From the cell containing the given text, extract its center point as [X, Y] coordinate. 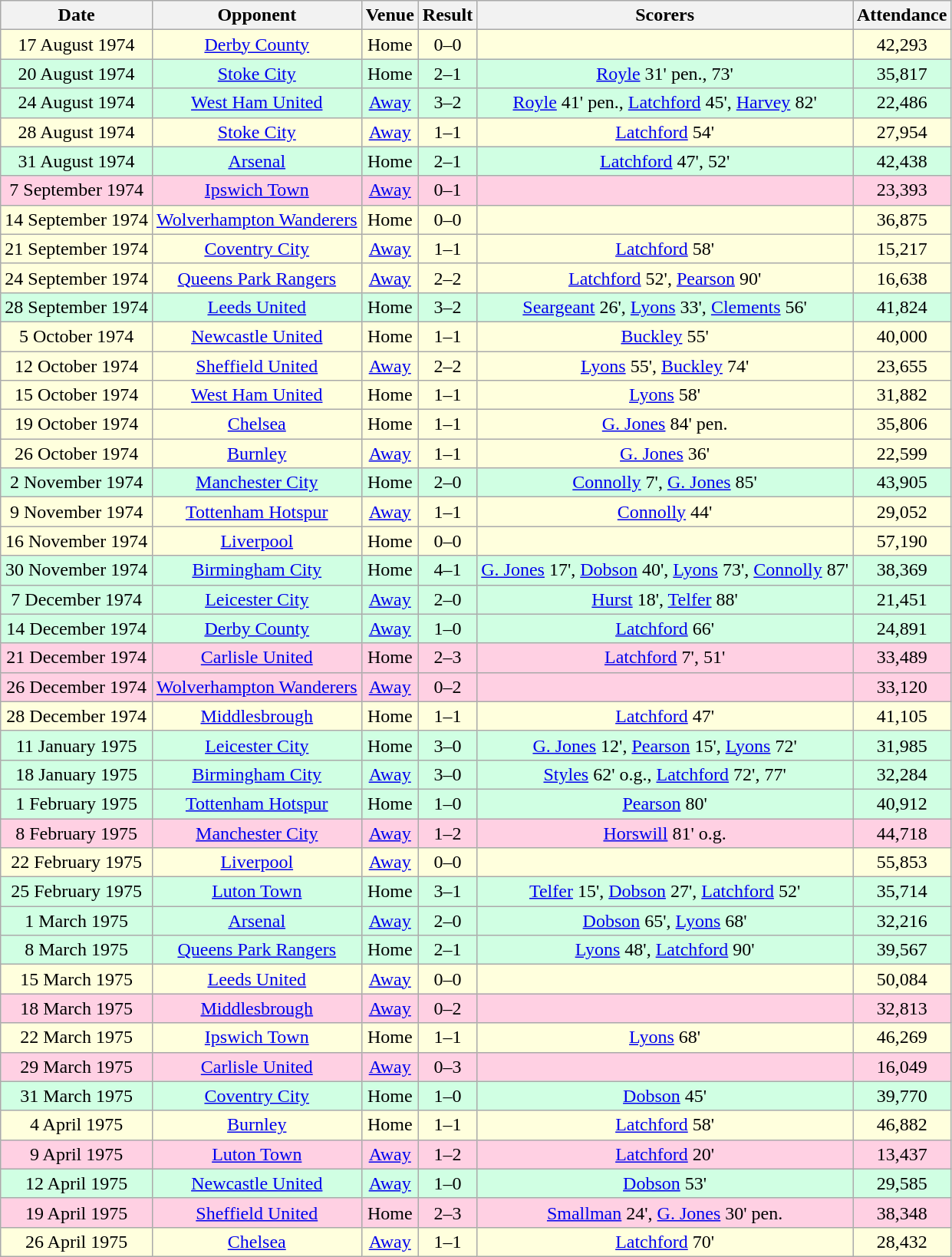
8 March 1975 [77, 950]
1 March 1975 [77, 921]
28 September 1974 [77, 307]
33,120 [902, 687]
1 February 1975 [77, 803]
24,891 [902, 628]
42,438 [902, 161]
40,912 [902, 803]
Latchford 54' [665, 132]
Lyons 58' [665, 395]
22,599 [902, 454]
4–1 [447, 570]
7 September 1974 [77, 190]
0–1 [447, 190]
21 September 1974 [77, 249]
57,190 [902, 541]
27,954 [902, 132]
55,853 [902, 863]
Hurst 18', Telfer 88' [665, 599]
32,216 [902, 921]
Connolly 7', G. Jones 85' [665, 483]
G. Jones 12', Pearson 15', Lyons 72' [665, 745]
26 December 1974 [77, 687]
Smallman 24', G. Jones 30' pen. [665, 1212]
31,882 [902, 395]
41,824 [902, 307]
Pearson 80' [665, 803]
35,817 [902, 74]
15 October 1974 [77, 395]
Dobson 45' [665, 1096]
17 August 1974 [77, 45]
Dobson 65', Lyons 68' [665, 921]
Venue [390, 15]
29,585 [902, 1183]
23,393 [902, 190]
Scorers [665, 15]
31 March 1975 [77, 1096]
16 November 1974 [77, 541]
31 August 1974 [77, 161]
Lyons 48', Latchford 90' [665, 950]
28 December 1974 [77, 716]
Horswill 81' o.g. [665, 833]
14 December 1974 [77, 628]
38,348 [902, 1212]
Styles 62' o.g., Latchford 72', 77' [665, 774]
19 April 1975 [77, 1212]
19 October 1974 [77, 424]
18 March 1975 [77, 1008]
11 January 1975 [77, 745]
Buckley 55' [665, 336]
Date [77, 15]
16,049 [902, 1067]
Connolly 44' [665, 512]
Latchford 47' [665, 716]
Attendance [902, 15]
9 November 1974 [77, 512]
22,486 [902, 103]
Latchford 20' [665, 1154]
22 February 1975 [77, 863]
35,806 [902, 424]
5 October 1974 [77, 336]
Telfer 15', Dobson 27', Latchford 52' [665, 892]
21 December 1974 [77, 658]
3–1 [447, 892]
18 January 1975 [77, 774]
Dobson 53' [665, 1183]
Latchford 7', 51' [665, 658]
25 February 1975 [77, 892]
29 March 1975 [77, 1067]
30 November 1974 [77, 570]
Latchford 66' [665, 628]
50,084 [902, 979]
39,567 [902, 950]
26 April 1975 [77, 1242]
24 September 1974 [77, 278]
39,770 [902, 1096]
24 August 1974 [77, 103]
40,000 [902, 336]
32,813 [902, 1008]
9 April 1975 [77, 1154]
Seargeant 26', Lyons 33', Clements 56' [665, 307]
36,875 [902, 219]
46,882 [902, 1125]
29,052 [902, 512]
12 October 1974 [77, 366]
21,451 [902, 599]
13,437 [902, 1154]
31,985 [902, 745]
Opponent [256, 15]
33,489 [902, 658]
Latchford 52', Pearson 90' [665, 278]
15,217 [902, 249]
7 December 1974 [77, 599]
G. Jones 36' [665, 454]
12 April 1975 [77, 1183]
42,293 [902, 45]
16,638 [902, 278]
Result [447, 15]
23,655 [902, 366]
G. Jones 84' pen. [665, 424]
44,718 [902, 833]
28,432 [902, 1242]
15 March 1975 [77, 979]
Lyons 55', Buckley 74' [665, 366]
Royle 41' pen., Latchford 45', Harvey 82' [665, 103]
20 August 1974 [77, 74]
G. Jones 17', Dobson 40', Lyons 73', Connolly 87' [665, 570]
Royle 31' pen., 73' [665, 74]
Lyons 68' [665, 1038]
43,905 [902, 483]
28 August 1974 [77, 132]
46,269 [902, 1038]
Latchford 70' [665, 1242]
Latchford 47', 52' [665, 161]
22 March 1975 [77, 1038]
8 February 1975 [77, 833]
41,105 [902, 716]
2 November 1974 [77, 483]
4 April 1975 [77, 1125]
35,714 [902, 892]
0–3 [447, 1067]
26 October 1974 [77, 454]
32,284 [902, 774]
14 September 1974 [77, 219]
38,369 [902, 570]
